Identify which cell holds the provided text, then report its (x, y) central coordinate. 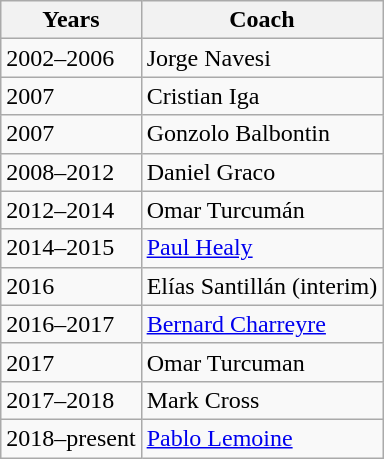
Omar Turcumán (262, 210)
2012–2014 (71, 210)
Jorge Navesi (262, 58)
2017 (71, 362)
2016 (71, 286)
Years (71, 20)
Paul Healy (262, 248)
2008–2012 (71, 172)
Daniel Graco (262, 172)
2016–2017 (71, 324)
2014–2015 (71, 248)
Elías Santillán (interim) (262, 286)
2018–present (71, 438)
2002–2006 (71, 58)
Bernard Charreyre (262, 324)
Mark Cross (262, 400)
Coach (262, 20)
2017–2018 (71, 400)
Cristian Iga (262, 96)
Pablo Lemoine (262, 438)
Gonzolo Balbontin (262, 134)
Omar Turcuman (262, 362)
